Pinpoint the cell where the given text exists, returning its (x, y) midpoint coordinate. 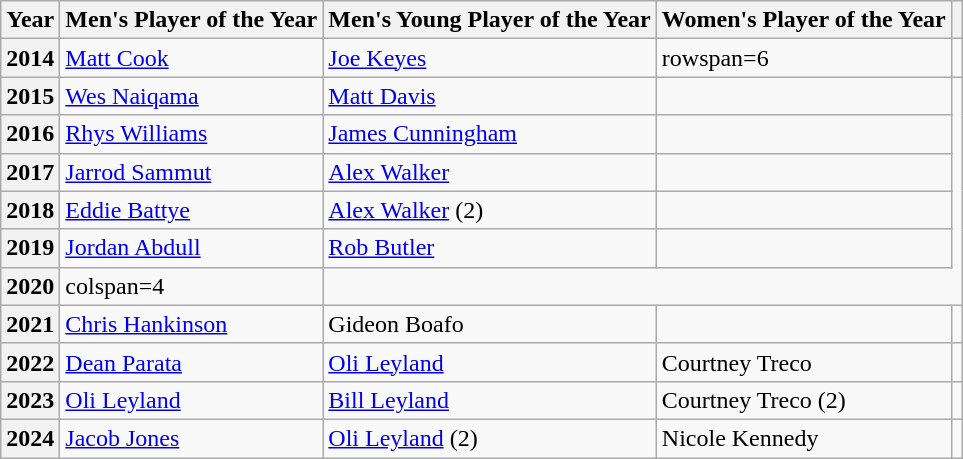
Alex Walker (490, 172)
Men's Young Player of the Year (490, 20)
Courtney Treco (804, 362)
Wes Naiqama (192, 96)
Eddie Battye (192, 210)
2020 (30, 286)
2023 (30, 400)
Women's Player of the Year (804, 20)
2021 (30, 324)
Joe Keyes (490, 58)
2015 (30, 96)
Dean Parata (192, 362)
Men's Player of the Year (192, 20)
Jarrod Sammut (192, 172)
2022 (30, 362)
2017 (30, 172)
Matt Davis (490, 96)
Rhys Williams (192, 134)
Chris Hankinson (192, 324)
rowspan=6 (804, 58)
2019 (30, 248)
Year (30, 20)
Oli Leyland (2) (490, 438)
Nicole Kennedy (804, 438)
Courtney Treco (2) (804, 400)
2024 (30, 438)
2018 (30, 210)
Jacob Jones (192, 438)
Alex Walker (2) (490, 210)
colspan=4 (192, 286)
James Cunningham (490, 134)
2016 (30, 134)
2014 (30, 58)
Jordan Abdull (192, 248)
Rob Butler (490, 248)
Matt Cook (192, 58)
Gideon Boafo (490, 324)
Bill Leyland (490, 400)
